Scan for the cell matching the given text and deliver its (X, Y) coordinate at center. 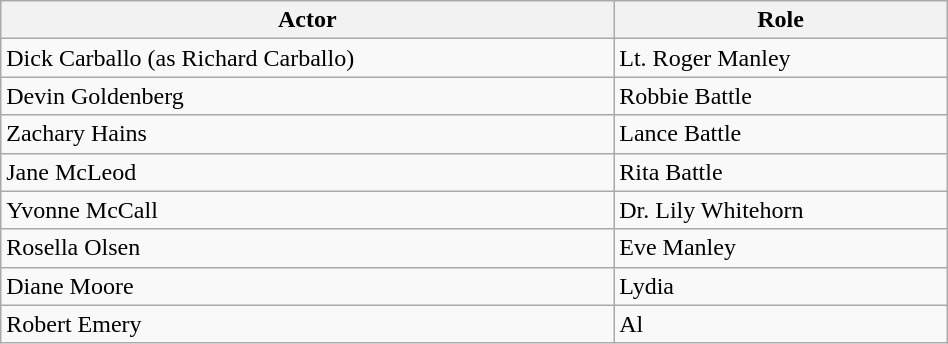
Role (780, 20)
Lydia (780, 286)
Zachary Hains (308, 134)
Dick Carballo (as Richard Carballo) (308, 58)
Lt. Roger Manley (780, 58)
Rosella Olsen (308, 248)
Robert Emery (308, 324)
Lance Battle (780, 134)
Diane Moore (308, 286)
Eve Manley (780, 248)
Actor (308, 20)
Robbie Battle (780, 96)
Jane McLeod (308, 172)
Al (780, 324)
Dr. Lily Whitehorn (780, 210)
Yvonne McCall (308, 210)
Devin Goldenberg (308, 96)
Rita Battle (780, 172)
